Return [X, Y] of the center of cell containing provided text 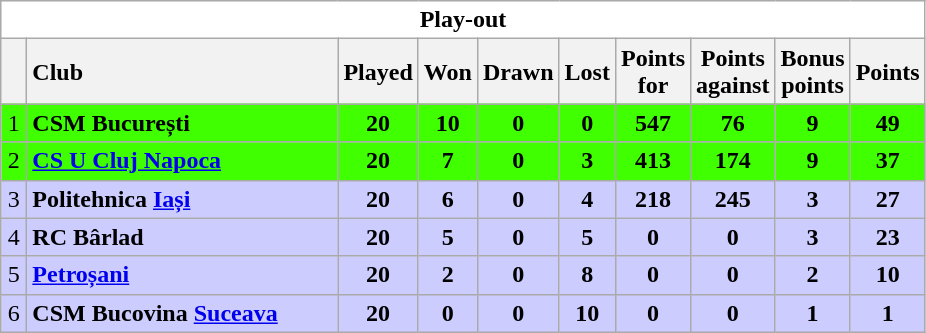
218 [652, 199]
CS U Cluj Napoca [182, 161]
Politehnica Iași [182, 199]
23 [888, 237]
CSM București [182, 123]
245 [733, 199]
7 [448, 161]
49 [888, 123]
Bonus points [812, 72]
Points against [733, 72]
Points for [652, 72]
37 [888, 161]
174 [733, 161]
547 [652, 123]
8 [587, 275]
Lost [587, 72]
Play-out [463, 20]
RC Bârlad [182, 237]
Petroșani [182, 275]
27 [888, 199]
Points [888, 72]
413 [652, 161]
CSM Bucovina Suceava [182, 313]
76 [733, 123]
Club [182, 72]
Drawn [518, 72]
Played [378, 72]
Won [448, 72]
